Capture the cell that displays the provided text and extract its (X, Y) central coordinate. 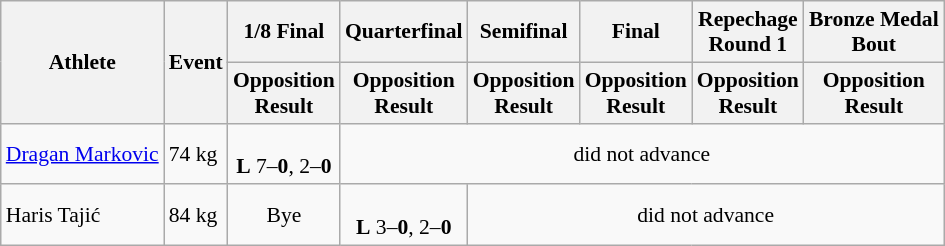
Bye (284, 216)
L 7–0, 2–0 (284, 154)
Bronze MedalBout (874, 32)
Dragan Markovic (82, 154)
Semifinal (524, 32)
Haris Tajić (82, 216)
Event (196, 62)
Quarterfinal (404, 32)
1/8 Final (284, 32)
Final (636, 32)
L 3–0, 2–0 (404, 216)
74 kg (196, 154)
RepechageRound 1 (748, 32)
84 kg (196, 216)
Athlete (82, 62)
